Find where the given text appears and provide that cell's center as [X, Y] coordinate. 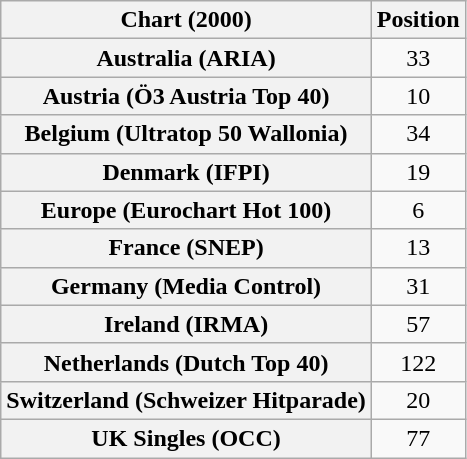
19 [418, 172]
Austria (Ö3 Austria Top 40) [186, 96]
10 [418, 96]
Chart (2000) [186, 20]
UK Singles (OCC) [186, 438]
31 [418, 286]
57 [418, 324]
Denmark (IFPI) [186, 172]
6 [418, 210]
Belgium (Ultratop 50 Wallonia) [186, 134]
Ireland (IRMA) [186, 324]
Position [418, 20]
77 [418, 438]
122 [418, 362]
Germany (Media Control) [186, 286]
Europe (Eurochart Hot 100) [186, 210]
34 [418, 134]
Netherlands (Dutch Top 40) [186, 362]
Switzerland (Schweizer Hitparade) [186, 400]
20 [418, 400]
33 [418, 58]
Australia (ARIA) [186, 58]
13 [418, 248]
France (SNEP) [186, 248]
